Search for the cell housing the specified text and yield its (X, Y) center coordinate. 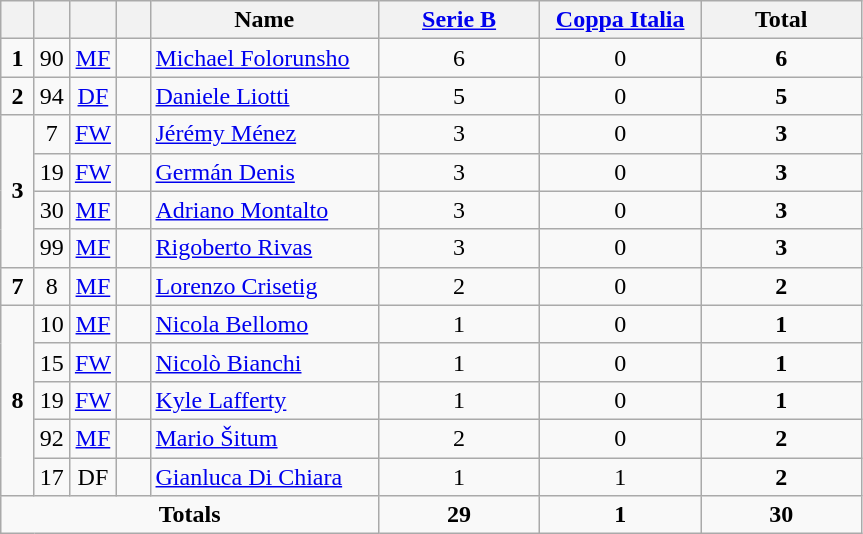
Totals (190, 515)
Nicola Bellomo (264, 324)
Serie B (460, 20)
90 (52, 58)
17 (52, 477)
15 (52, 362)
Coppa Italia (620, 20)
Germán Denis (264, 172)
Nicolò Bianchi (264, 362)
Jérémy Ménez (264, 134)
Adriano Montalto (264, 210)
99 (52, 248)
Michael Folorunsho (264, 58)
92 (52, 438)
Kyle Lafferty (264, 400)
10 (52, 324)
Lorenzo Crisetig (264, 286)
Gianluca Di Chiara (264, 477)
Rigoberto Rivas (264, 248)
Mario Šitum (264, 438)
94 (52, 96)
Total (782, 20)
Name (264, 20)
Daniele Liotti (264, 96)
29 (460, 515)
